Output the [X, Y] coordinate of the center of the cell containing the given text.  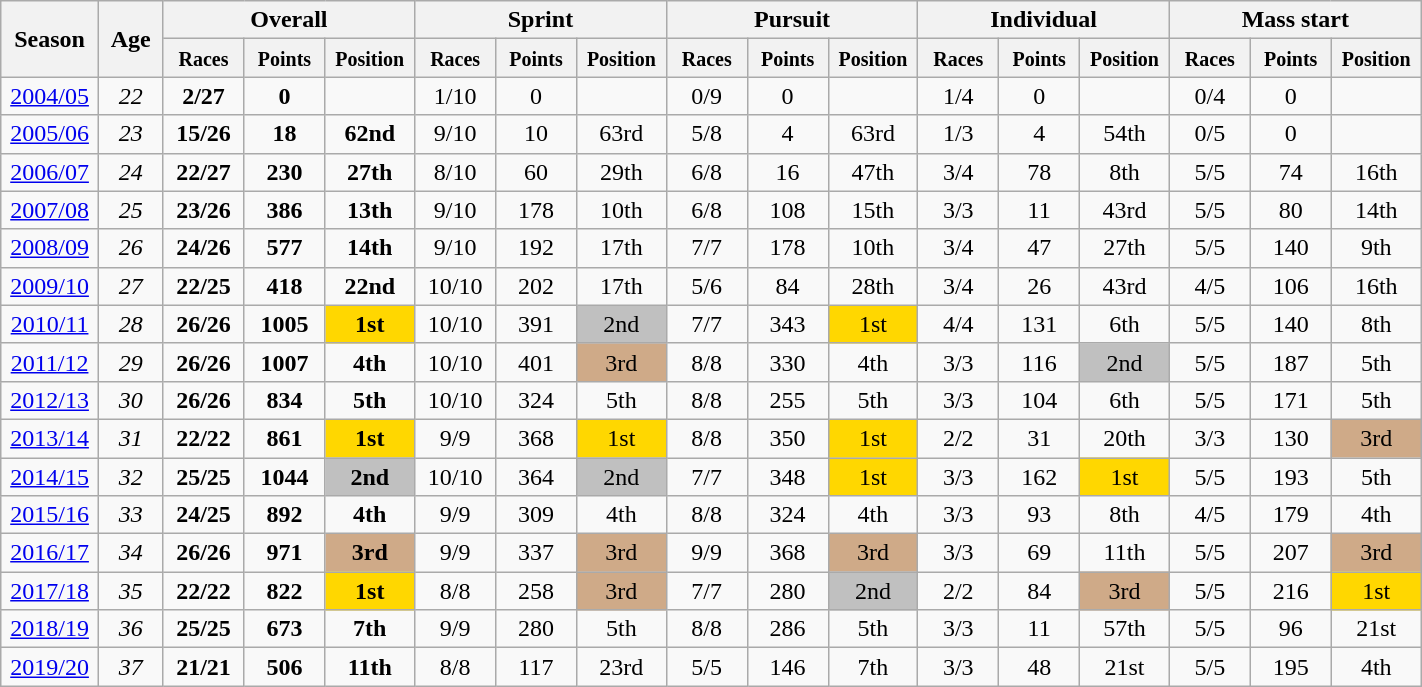
193 [1290, 477]
577 [284, 248]
80 [1290, 210]
78 [1040, 172]
0/4 [1210, 96]
258 [536, 591]
27 [130, 286]
37 [130, 667]
22/25 [204, 286]
20th [1125, 438]
386 [284, 210]
2/27 [204, 96]
330 [788, 362]
10 [536, 134]
18 [284, 134]
Season [50, 39]
23rd [621, 667]
1007 [284, 362]
230 [284, 172]
Individual [1044, 20]
216 [1290, 591]
5/6 [706, 286]
1/3 [958, 134]
350 [788, 438]
2016/17 [50, 553]
0/9 [706, 96]
15th [873, 210]
171 [1290, 400]
13th [370, 210]
34 [130, 553]
2007/08 [50, 210]
32 [130, 477]
74 [1290, 172]
130 [1290, 438]
Mass start [1295, 20]
2004/05 [50, 96]
2013/14 [50, 438]
2008/09 [50, 248]
108 [788, 210]
35 [130, 591]
162 [1040, 477]
15/26 [204, 134]
187 [1290, 362]
834 [284, 400]
2015/16 [50, 515]
21/21 [204, 667]
117 [536, 667]
69 [1040, 553]
48 [1040, 667]
24/26 [204, 248]
0/5 [1210, 134]
1/10 [456, 96]
28 [130, 324]
24 [130, 172]
Overall [289, 20]
255 [788, 400]
192 [536, 248]
47 [1040, 248]
1/4 [958, 96]
24/25 [204, 515]
16 [788, 172]
30 [130, 400]
104 [1040, 400]
29th [621, 172]
116 [1040, 362]
861 [284, 438]
9th [1376, 248]
343 [788, 324]
5/8 [706, 134]
202 [536, 286]
2017/18 [50, 591]
4/4 [958, 324]
8/10 [456, 172]
309 [536, 515]
54th [1125, 134]
22nd [370, 286]
418 [284, 286]
2010/11 [50, 324]
2019/20 [50, 667]
96 [1290, 629]
36 [130, 629]
62nd [370, 134]
337 [536, 553]
892 [284, 515]
Pursuit [792, 20]
286 [788, 629]
146 [788, 667]
22 [130, 96]
348 [788, 477]
25 [130, 210]
28th [873, 286]
2011/12 [50, 362]
2009/10 [50, 286]
971 [284, 553]
364 [536, 477]
207 [1290, 553]
93 [1040, 515]
401 [536, 362]
1005 [284, 324]
195 [1290, 667]
506 [284, 667]
23/26 [204, 210]
57th [1125, 629]
22/27 [204, 172]
131 [1040, 324]
1044 [284, 477]
2012/13 [50, 400]
2006/07 [50, 172]
2018/19 [50, 629]
33 [130, 515]
179 [1290, 515]
822 [284, 591]
23 [130, 134]
29 [130, 362]
Age [130, 39]
2014/15 [50, 477]
106 [1290, 286]
2005/06 [50, 134]
47th [873, 172]
673 [284, 629]
60 [536, 172]
391 [536, 324]
Sprint [541, 20]
